For the text-containing cell, return its midpoint in (x, y) coordinate format. 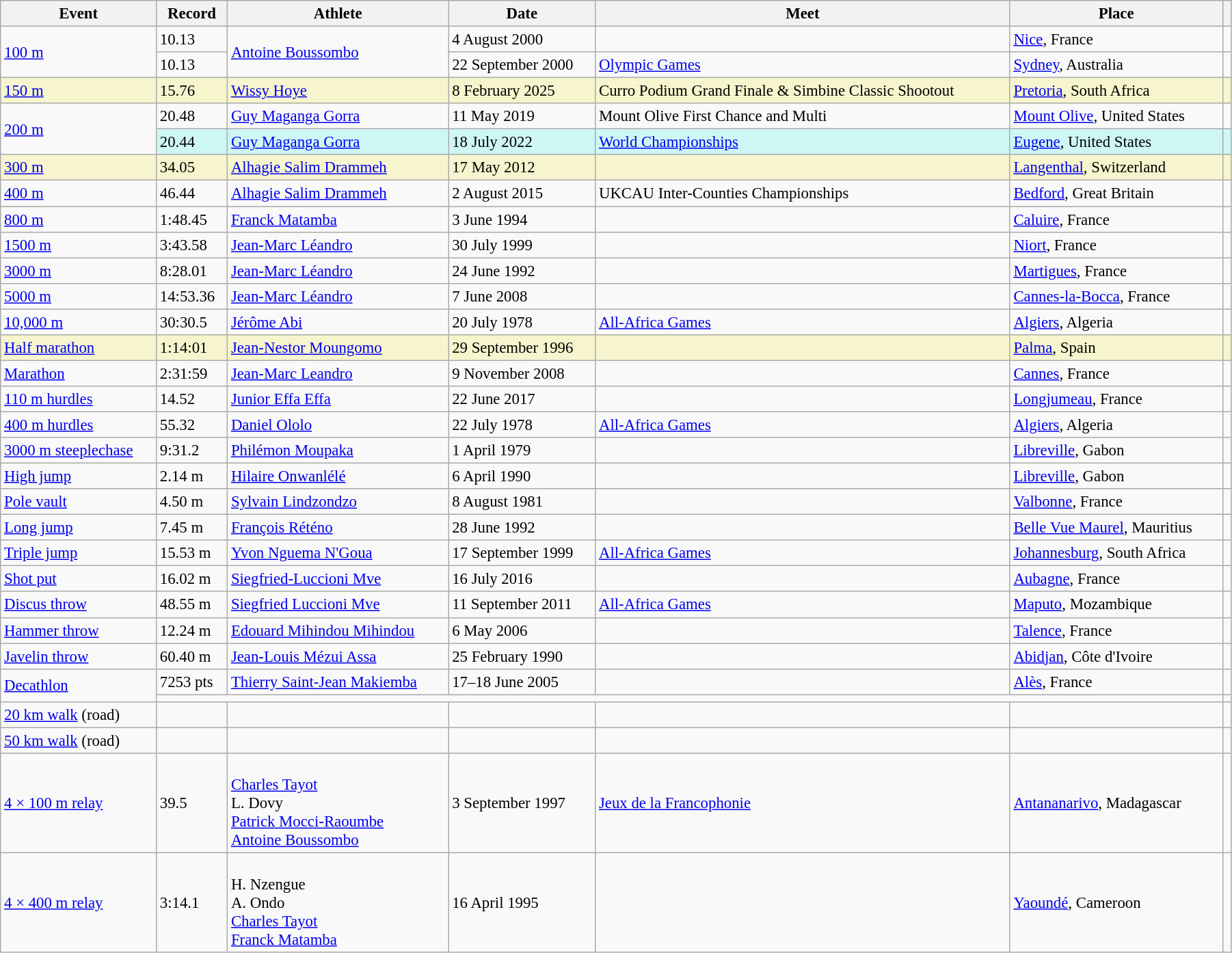
1 April 1979 (522, 451)
Olympic Games (803, 65)
9 November 2008 (522, 373)
14.52 (192, 399)
Decathlon (79, 685)
Belle Vue Maurel, Mauritius (1116, 528)
3000 m (79, 271)
20.48 (192, 116)
17 September 1999 (522, 553)
50 km walk (road) (79, 740)
Jean-Louis Mézui Assa (338, 656)
800 m (79, 219)
55.32 (192, 425)
3:43.58 (192, 245)
22 June 2017 (522, 399)
Jean-Nestor Moungomo (338, 348)
Meet (803, 14)
60.40 m (192, 656)
4 × 100 m relay (79, 803)
11 May 2019 (522, 116)
Antananarivo, Madagascar (1116, 803)
Yvon Nguema N'Goua (338, 553)
Franck Matamba (338, 219)
7253 pts (192, 682)
3:14.1 (192, 902)
Aubagne, France (1116, 579)
25 February 1990 (522, 656)
1:48.45 (192, 219)
Edouard Mihindou Mihindou (338, 630)
Marathon (79, 373)
2 August 2015 (522, 193)
20 July 1978 (522, 322)
Martigues, France (1116, 271)
15.53 m (192, 553)
UKCAU Inter-Counties Championships (803, 193)
Caluire, France (1116, 219)
15.76 (192, 91)
Cannes, France (1116, 373)
16 July 2016 (522, 579)
17 May 2012 (522, 167)
2:31:59 (192, 373)
Johannesburg, South Africa (1116, 553)
6 April 1990 (522, 476)
Shot put (79, 579)
46.44 (192, 193)
Alès, France (1116, 682)
Nice, France (1116, 40)
3 September 1997 (522, 803)
Siegfried Luccioni Mve (338, 605)
48.55 m (192, 605)
Sylvain Lindzondzo (338, 502)
Bedford, Great Britain (1116, 193)
Thierry Saint-Jean Makiemba (338, 682)
100 m (79, 52)
400 m (79, 193)
Mount Olive First Chance and Multi (803, 116)
6 May 2006 (522, 630)
24 June 1992 (522, 271)
Half marathon (79, 348)
20 km walk (road) (79, 715)
10,000 m (79, 322)
Maputo, Mozambique (1116, 605)
Daniel Ololo (338, 425)
Pretoria, South Africa (1116, 91)
7 June 2008 (522, 296)
3 June 1994 (522, 219)
11 September 2011 (522, 605)
Junior Effa Effa (338, 399)
150 m (79, 91)
Longjumeau, France (1116, 399)
17–18 June 2005 (522, 682)
Discus throw (79, 605)
2.14 m (192, 476)
Palma, Spain (1116, 348)
World Championships (803, 142)
30:30.5 (192, 322)
Record (192, 14)
Jean-Marc Leandro (338, 373)
Eugene, United States (1116, 142)
16.02 m (192, 579)
Javelin throw (79, 656)
16 April 1995 (522, 902)
1500 m (79, 245)
Sydney, Australia (1116, 65)
1:14:01 (192, 348)
22 July 1978 (522, 425)
Pole vault (79, 502)
Talence, France (1116, 630)
200 m (79, 129)
39.5 (192, 803)
Hilaire Onwanlélé (338, 476)
Charles TayotL. DovyPatrick Mocci-RaoumbeAntoine Boussombo (338, 803)
14:53.36 (192, 296)
9:31.2 (192, 451)
8:28.01 (192, 271)
18 July 2022 (522, 142)
Date (522, 14)
Abidjan, Côte d'Ivoire (1116, 656)
400 m hurdles (79, 425)
28 June 1992 (522, 528)
3000 m steeplechase (79, 451)
Jérôme Abi (338, 322)
Triple jump (79, 553)
12.24 m (192, 630)
Place (1116, 14)
Siegfried-Luccioni Mve (338, 579)
Niort, France (1116, 245)
Curro Podium Grand Finale & Simbine Classic Shootout (803, 91)
Event (79, 14)
Valbonne, France (1116, 502)
4.50 m (192, 502)
Long jump (79, 528)
8 August 1981 (522, 502)
29 September 1996 (522, 348)
30 July 1999 (522, 245)
Hammer throw (79, 630)
Cannes-la-Bocca, France (1116, 296)
High jump (79, 476)
22 September 2000 (522, 65)
4 August 2000 (522, 40)
Athlete (338, 14)
20.44 (192, 142)
8 February 2025 (522, 91)
Jeux de la Francophonie (803, 803)
Philémon Moupaka (338, 451)
Wissy Hoye (338, 91)
Langenthal, Switzerland (1116, 167)
300 m (79, 167)
110 m hurdles (79, 399)
4 × 400 m relay (79, 902)
Antoine Boussombo (338, 52)
34.05 (192, 167)
Mount Olive, United States (1116, 116)
7.45 m (192, 528)
Yaoundé, Cameroon (1116, 902)
5000 m (79, 296)
François Réténo (338, 528)
H. NzengueA. OndoCharles TayotFranck Matamba (338, 902)
